Return the (X, Y) coordinate for the center point of the cell that contains the specified text.  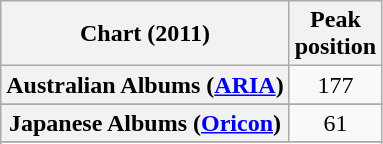
Australian Albums (ARIA) (145, 85)
Peakposition (335, 34)
61 (335, 123)
Japanese Albums (Oricon) (145, 123)
Chart (2011) (145, 34)
177 (335, 85)
